Find where the given text appears and provide that cell's center as [x, y] coordinate. 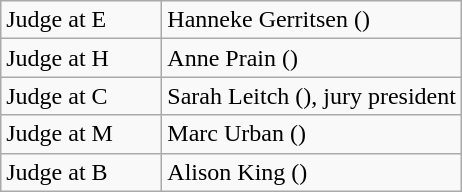
Alison King () [312, 172]
Judge at B [82, 172]
Hanneke Gerritsen () [312, 20]
Marc Urban () [312, 134]
Anne Prain () [312, 58]
Judge at H [82, 58]
Sarah Leitch (), jury president [312, 96]
Judge at C [82, 96]
Judge at M [82, 134]
Judge at E [82, 20]
